Scan for the cell matching the given text and deliver its [x, y] coordinate at center. 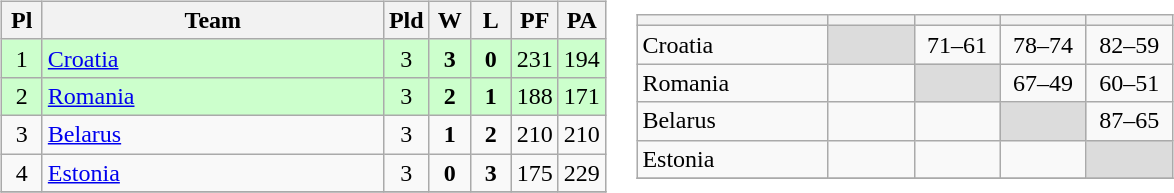
4 [22, 173]
194 [582, 58]
87–65 [1129, 121]
231 [534, 58]
Pl [22, 20]
60–51 [1129, 83]
L [490, 20]
82–59 [1129, 45]
229 [582, 173]
67–49 [1043, 83]
Team [212, 20]
PF [534, 20]
188 [534, 96]
Pld [406, 20]
78–74 [1043, 45]
PA [582, 20]
171 [582, 96]
W [450, 20]
71–61 [957, 45]
175 [534, 173]
